Determine the [x, y] coordinate at the center of the cell enclosing the given text.  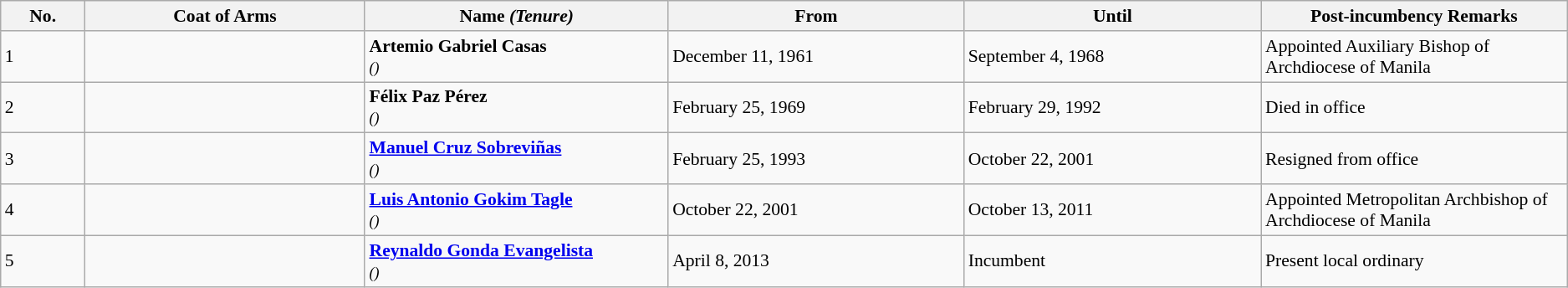
4 [43, 209]
February 25, 1993 [816, 159]
Until [1112, 16]
April 8, 2013 [816, 261]
Félix Paz Pérez () [517, 107]
From [816, 16]
Reynaldo Gonda Evangelista () [517, 261]
Coat of Arms [226, 16]
Died in office [1414, 107]
Luis Antonio Gokim Tagle () [517, 209]
Present local ordinary [1414, 261]
February 25, 1969 [816, 107]
Appointed Metropolitan Archbishop of Archdiocese of Manila [1414, 209]
Resigned from office [1414, 159]
Incumbent [1112, 261]
September 4, 1968 [1112, 57]
No. [43, 16]
2 [43, 107]
Appointed Auxiliary Bishop of Archdiocese of Manila [1414, 57]
1 [43, 57]
October 13, 2011 [1112, 209]
Manuel Cruz Sobreviñas () [517, 159]
February 29, 1992 [1112, 107]
5 [43, 261]
December 11, 1961 [816, 57]
3 [43, 159]
Post-incumbency Remarks [1414, 16]
Artemio Gabriel Casas () [517, 57]
Name (Tenure) [517, 16]
